Return the [X, Y] coordinate for the center point of the cell that contains the specified text.  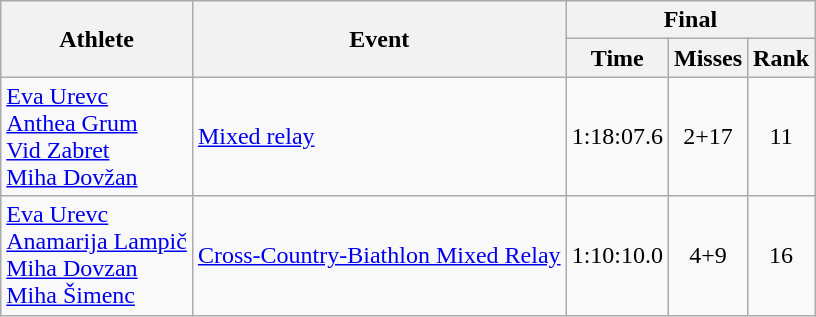
Rank [782, 58]
1:18:07.6 [617, 136]
Athlete [97, 39]
Time [617, 58]
16 [782, 256]
4+9 [708, 256]
11 [782, 136]
Event [379, 39]
Final [690, 20]
2+17 [708, 136]
Misses [708, 58]
1:10:10.0 [617, 256]
Cross-Country-Biathlon Mixed Relay [379, 256]
Eva UrevcAnthea GrumVid ZabretMiha Dovžan [97, 136]
Mixed relay [379, 136]
Eva UrevcAnamarija LampičMiha DovzanMiha Šimenc [97, 256]
